Scan for the cell matching the given text and deliver its [X, Y] coordinate at center. 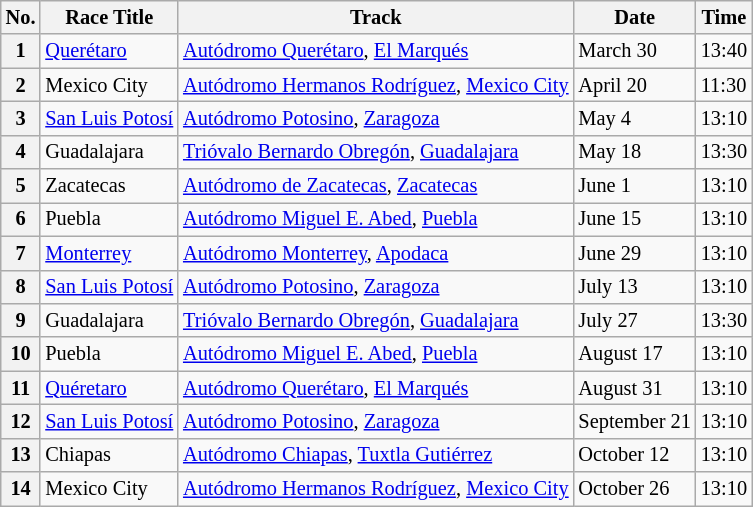
September 21 [634, 421]
7 [21, 253]
July 27 [634, 320]
11:30 [724, 85]
10 [21, 354]
March 30 [634, 51]
Autódromo Monterrey, Apodaca [376, 253]
August 31 [634, 388]
October 12 [634, 455]
Race Title [109, 17]
6 [21, 219]
Querétaro [109, 51]
Zacatecas [109, 186]
14 [21, 489]
June 15 [634, 219]
12 [21, 421]
8 [21, 287]
August 17 [634, 354]
Time [724, 17]
5 [21, 186]
13:40 [724, 51]
3 [21, 118]
1 [21, 51]
No. [21, 17]
9 [21, 320]
Autódromo de Zacatecas, Zacatecas [376, 186]
June 1 [634, 186]
Monterrey [109, 253]
May 4 [634, 118]
Quéretaro [109, 388]
Track [376, 17]
May 18 [634, 152]
April 20 [634, 85]
Date [634, 17]
13 [21, 455]
July 13 [634, 287]
4 [21, 152]
2 [21, 85]
11 [21, 388]
Chiapas [109, 455]
June 29 [634, 253]
Autódromo Chiapas, Tuxtla Gutiérrez [376, 455]
October 26 [634, 489]
